Provide the [x, y] coordinate of the cell's center where the given text is located.  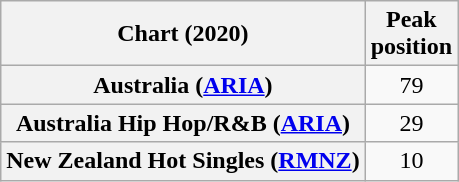
Chart (2020) [183, 34]
29 [411, 123]
10 [411, 161]
Australia (ARIA) [183, 85]
New Zealand Hot Singles (RMNZ) [183, 161]
Australia Hip Hop/R&B (ARIA) [183, 123]
79 [411, 85]
Peakposition [411, 34]
